Identify which cell holds the provided text, then report its [x, y] central coordinate. 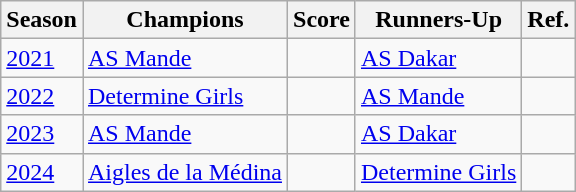
Score [322, 20]
Runners-Up [438, 20]
Season [42, 20]
Aigles de la Médina [184, 172]
2021 [42, 58]
Ref. [548, 20]
2024 [42, 172]
2022 [42, 96]
2023 [42, 134]
Champions [184, 20]
